Identify which cell holds the provided text, then report its [x, y] central coordinate. 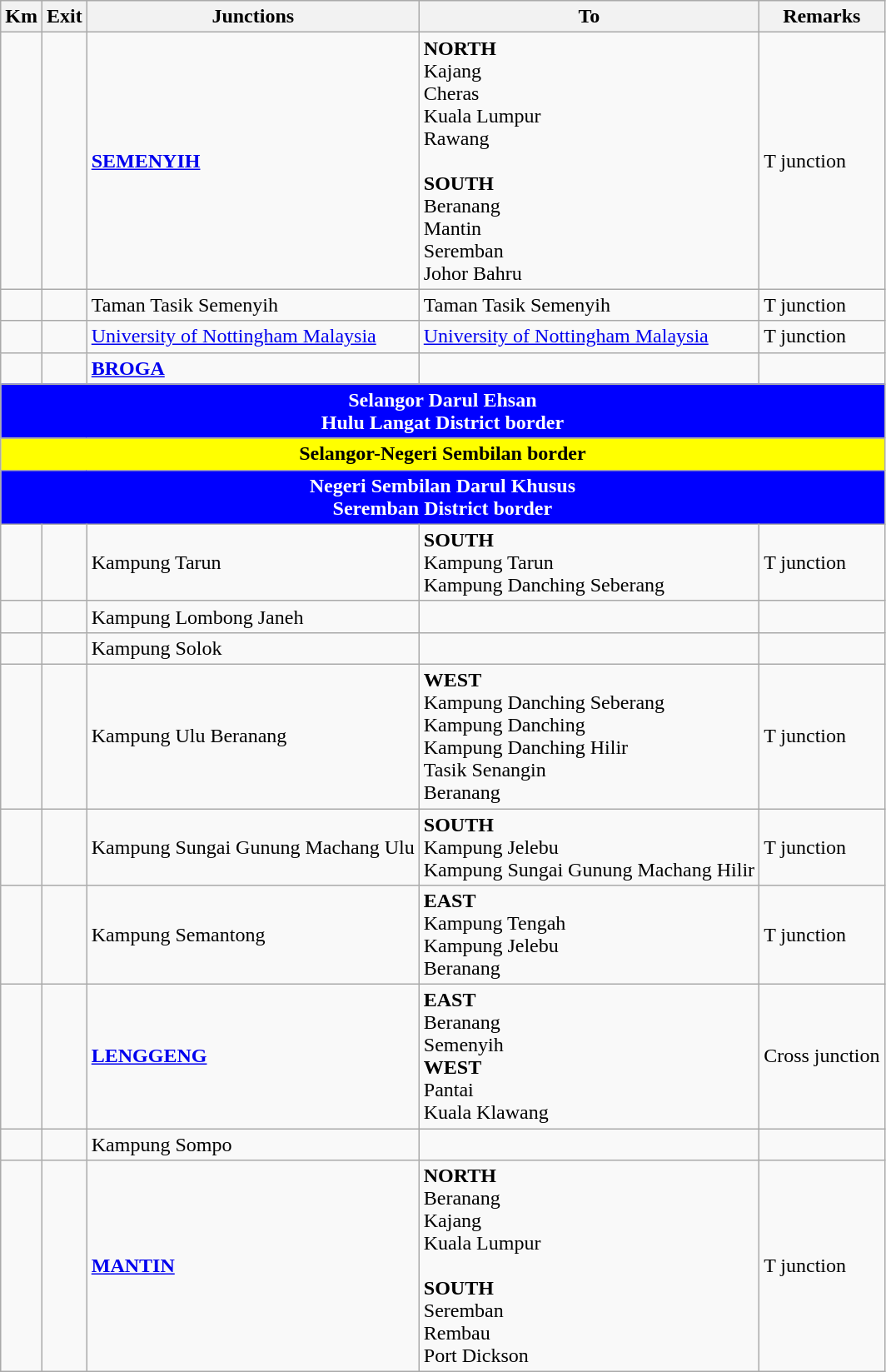
SOUTH Kampung JelebuKampung Sungai Gunung Machang Hilir [589, 846]
NORTH Kajang Cheras Kuala Lumpur Rawang SOUTH Beranang Mantin Seremban Johor Bahru [589, 161]
BROGA [253, 368]
Negeri Sembilan Darul KhususSeremban District border [443, 496]
Remarks [822, 17]
Kampung Lombong Janeh [253, 616]
SEMENYIH [253, 161]
Selangor-Negeri Sembilan border [443, 454]
LENGGENG [253, 1056]
Kampung Ulu Beranang [253, 736]
SOUTH Kampung TarunKampung Danching Seberang [589, 562]
Km [22, 17]
Kampung Solok [253, 648]
Kampung Sompo [253, 1145]
Selangor Darul EhsanHulu Langat District border [443, 412]
MANTIN [253, 1266]
Cross junction [822, 1056]
Kampung Semantong [253, 935]
EAST Kampung TengahKampung Jelebu Beranang [589, 935]
Kampung Sungai Gunung Machang Ulu [253, 846]
To [589, 17]
WEST Kampung Danching SeberangKampung DanchingKampung Danching HilirTasik Senangin Beranang [589, 736]
Junctions [253, 17]
Exit [64, 17]
NORTHBeranangKajangKuala LumpurSOUTH Seremban Rembau Port Dickson [589, 1266]
Kampung Tarun [253, 562]
EAST Beranang SemenyihWEST Pantai Kuala Klawang [589, 1056]
